Extract the [X, Y] coordinate from the center of the cell holding the provided text.  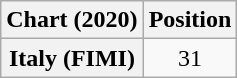
Position [190, 20]
Italy (FIMI) [72, 58]
Chart (2020) [72, 20]
31 [190, 58]
